Locate the cell with the specified text and output its [x, y] center coordinate. 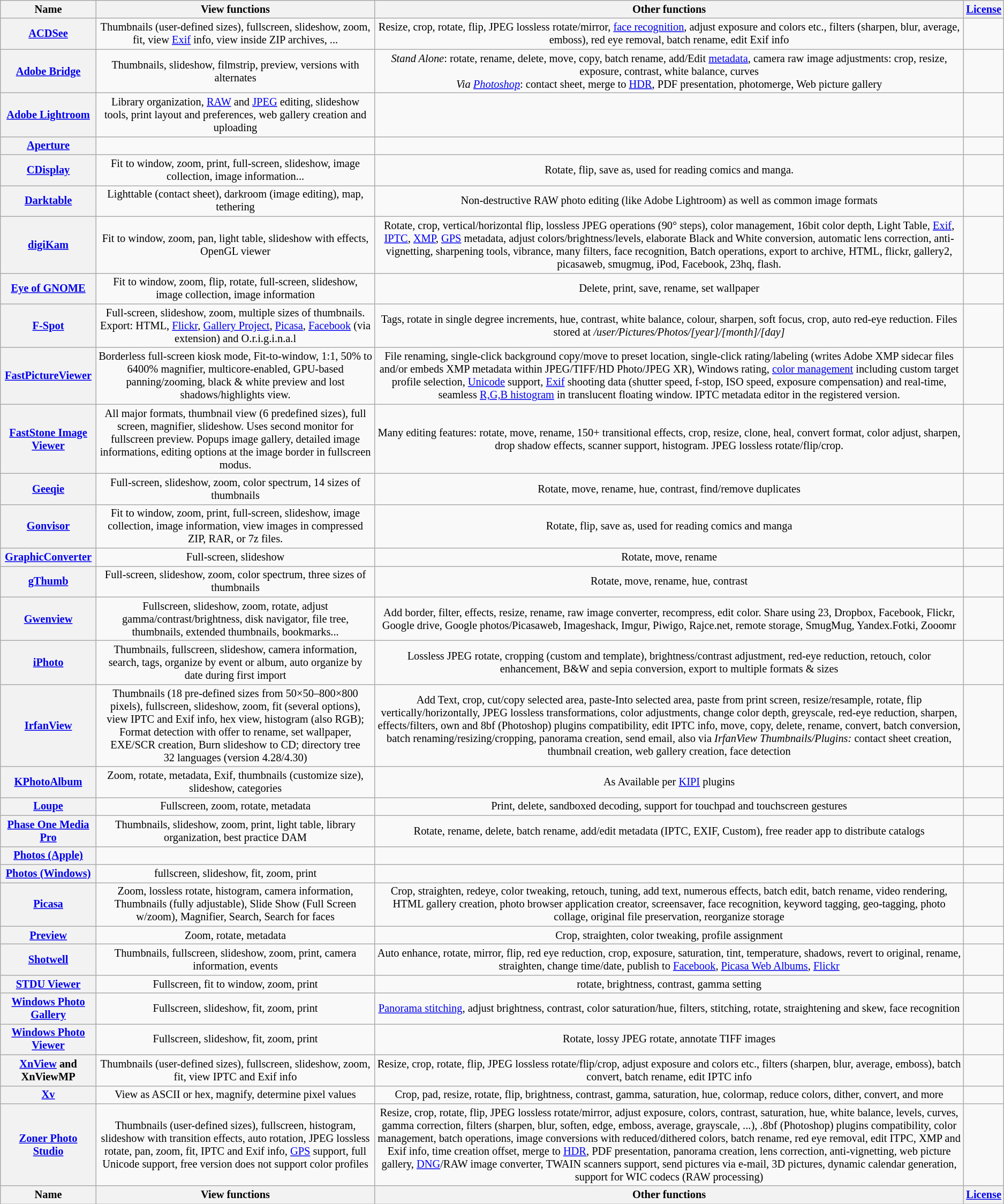
Adobe Bridge [48, 71]
fullscreen, slideshow, fit, zoom, print [235, 873]
Rotate, flip, save as, used for reading comics and manga. [669, 170]
XnView and XnViewMP [48, 1070]
Thumbnails, fullscreen, slideshow, zoom, print, camera information, events [235, 959]
Panorama stitching, adjust brightness, contrast, color saturation/hue, filters, stitching, rotate, straightening and skew, face recognition [669, 1009]
GraphicConverter [48, 557]
Photos (Apple) [48, 855]
F-Spot [48, 325]
Thumbnails, fullscreen, slideshow, camera information, search, tags, organize by event or album, auto organize by date during first import [235, 662]
Photos (Windows) [48, 873]
Rotate, move, rename [669, 557]
Zoom, rotate, metadata, Exif, thumbnails (customize size), slideshow, categories [235, 782]
STDU Viewer [48, 984]
IrfanView [48, 725]
Fullscreen, zoom, rotate, metadata [235, 806]
Aperture [48, 146]
Zoner Photo Studio [48, 1145]
Thumbnails (user-defined sizes), fullscreen, slideshow, zoom, fit, view IPTC and Exif info [235, 1070]
Fit to window, zoom, print, full-screen, slideshow, image collection, image information, view images in compressed ZIP, RAR, or 7z files. [235, 526]
Full-screen, slideshow [235, 557]
Thumbnails (user-defined sizes), fullscreen, slideshow, zoom, fit, view Exif info, view inside ZIP archives, ... [235, 34]
Print, delete, sandboxed decoding, support for touchpad and touchscreen gestures [669, 806]
iPhoto [48, 662]
Fit to window, zoom, pan, light table, slideshow with effects, OpenGL viewer [235, 245]
Non-destructive RAW photo editing (like Adobe Lightroom) as well as common image formats [669, 201]
gThumb [48, 581]
Shotwell [48, 959]
Gwenview [48, 619]
Zoom, rotate, metadata [235, 935]
Lighttable (contact sheet), darkroom (image editing), map, tethering [235, 201]
Rotate, flip, save as, used for reading comics and manga [669, 526]
View as ASCII or hex, magnify, determine pixel values [235, 1095]
Library organization, RAW and JPEG editing, slideshow tools, print layout and preferences, web gallery creation and uploading [235, 115]
Xv [48, 1095]
KPhotoAlbum [48, 782]
Geeqie [48, 489]
Preview [48, 935]
Rotate, rename, delete, batch rename, add/edit metadata (IPTC, EXIF, Custom), free reader app to distribute catalogs [669, 831]
Gonvisor [48, 526]
Picasa [48, 904]
FastPictureViewer [48, 376]
rotate, brightness, contrast, gamma setting [669, 984]
ACDSee [48, 34]
Fullscreen, slideshow, zoom, rotate, adjust gamma/contrast/brightness, disk navigator, file tree, thumbnails, extended thumbnails, bookmarks... [235, 619]
Crop, pad, resize, rotate, flip, brightness, contrast, gamma, saturation, hue, colormap, reduce colors, dither, convert, and more [669, 1095]
Darktable [48, 201]
Rotate, move, rename, hue, contrast, find/remove duplicates [669, 489]
Adobe Lightroom [48, 115]
Phase One Media Pro [48, 831]
Fullscreen, fit to window, zoom, print [235, 984]
Crop, straighten, color tweaking, profile assignment [669, 935]
Full-screen, slideshow, zoom, color spectrum, 14 sizes of thumbnails [235, 489]
digiKam [48, 245]
Delete, print, save, rename, set wallpaper [669, 289]
Thumbnails, slideshow, zoom, print, light table, library organization, best practice DAM [235, 831]
Windows Photo Viewer [48, 1039]
Windows Photo Gallery [48, 1009]
Eye of GNOME [48, 289]
Fit to window, zoom, flip, rotate, full-screen, slideshow, image collection, image information [235, 289]
CDisplay [48, 170]
Rotate, move, rename, hue, contrast [669, 581]
As Available per KIPI plugins [669, 782]
Full-screen, slideshow, zoom, color spectrum, three sizes of thumbnails [235, 581]
Thumbnails, slideshow, filmstrip, preview, versions with alternates [235, 71]
Loupe [48, 806]
FastStone Image Viewer [48, 439]
Rotate, lossy JPEG rotate, annotate TIFF images [669, 1039]
Fit to window, zoom, print, full-screen, slideshow, image collection, image information... [235, 170]
